Search for the cell housing the specified text and yield its (x, y) center coordinate. 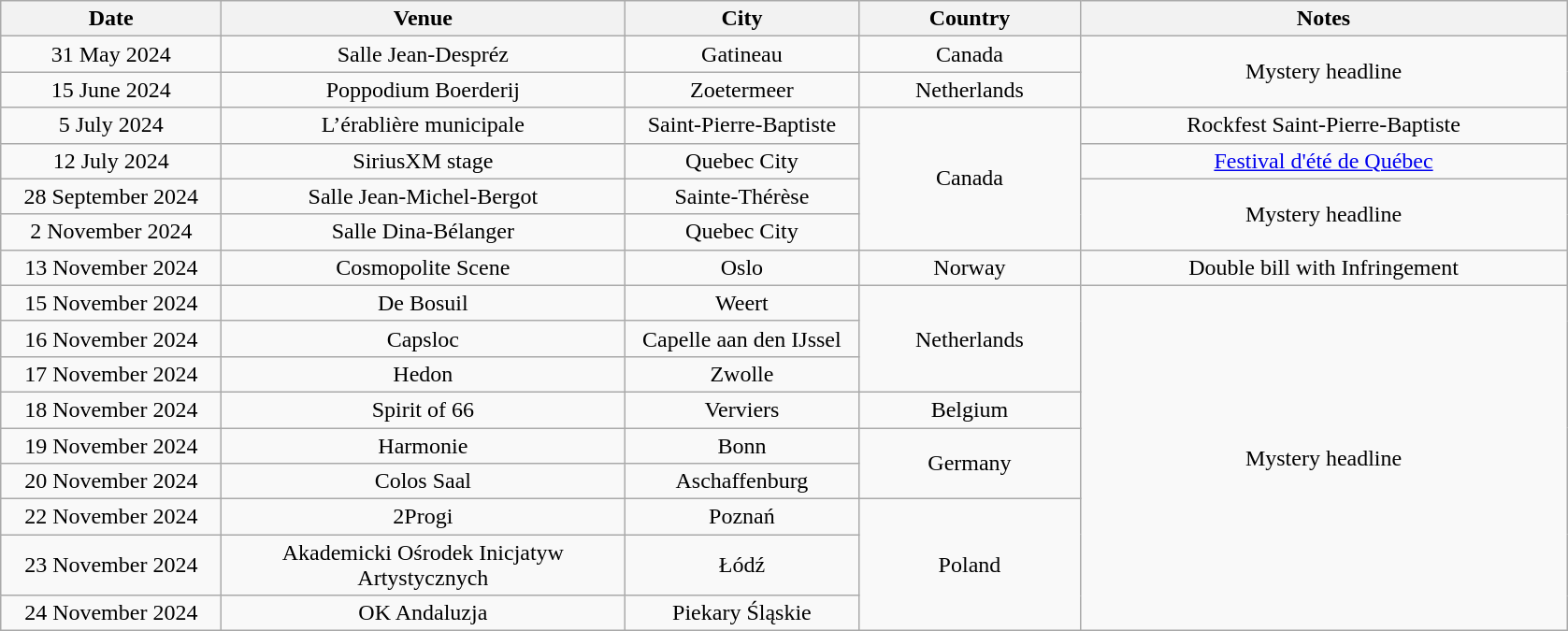
Bonn (742, 446)
2 November 2024 (111, 232)
31 May 2024 (111, 54)
13 November 2024 (111, 267)
Weert (742, 303)
Poppodium Boerderij (423, 90)
Poland (970, 565)
18 November 2024 (111, 409)
15 November 2024 (111, 303)
24 November 2024 (111, 613)
Rockfest Saint-Pierre-Baptiste (1324, 125)
Oslo (742, 267)
Hedon (423, 374)
Harmonie (423, 446)
Germany (970, 464)
Country (970, 19)
Salle Jean-Despréz (423, 54)
28 September 2024 (111, 196)
SiriusXM stage (423, 161)
16 November 2024 (111, 338)
Venue (423, 19)
Gatineau (742, 54)
Salle Dina-Bélanger (423, 232)
Cosmopolite Scene (423, 267)
5 July 2024 (111, 125)
Spirit of 66 (423, 409)
Belgium (970, 409)
City (742, 19)
Aschaffenburg (742, 481)
22 November 2024 (111, 517)
Capelle aan den IJssel (742, 338)
12 July 2024 (111, 161)
17 November 2024 (111, 374)
20 November 2024 (111, 481)
15 June 2024 (111, 90)
L’érablière municipale (423, 125)
Colos Saal (423, 481)
Verviers (742, 409)
De Bosuil (423, 303)
Norway (970, 267)
Zoetermeer (742, 90)
Poznań (742, 517)
2Progi (423, 517)
OK Andaluzja (423, 613)
19 November 2024 (111, 446)
Double bill with Infringement (1324, 267)
Date (111, 19)
Sainte-Thérèse (742, 196)
Festival d'été de Québec (1324, 161)
Piekary Śląskie (742, 613)
Notes (1324, 19)
Saint-Pierre-Baptiste (742, 125)
Zwolle (742, 374)
23 November 2024 (111, 565)
Salle Jean-Michel-Bergot (423, 196)
Akademicki Ośrodek Inicjatyw Artystycznych (423, 565)
Capsloc (423, 338)
Łódź (742, 565)
